Locate the cell with the specified text and output its [X, Y] center coordinate. 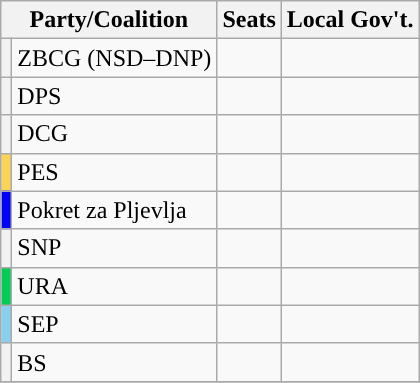
Local Gov't. [350, 20]
SEP [114, 324]
Party/Coalition [109, 20]
URA [114, 286]
DPS [114, 96]
BS [114, 362]
SNP [114, 248]
DCG [114, 134]
Pokret za Pljevlja [114, 210]
PES [114, 172]
ZBCG (NSD–DNP) [114, 58]
Seats [249, 20]
